Locate the cell with the specified text and output its (X, Y) center coordinate. 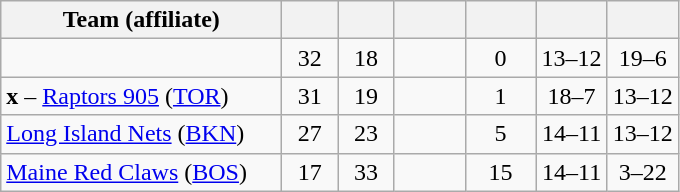
15 (500, 172)
Team (affiliate) (142, 20)
33 (366, 172)
18 (366, 58)
3–22 (642, 172)
27 (310, 134)
19 (366, 96)
32 (310, 58)
x – Raptors 905 (TOR) (142, 96)
23 (366, 134)
17 (310, 172)
31 (310, 96)
Maine Red Claws (BOS) (142, 172)
18–7 (572, 96)
Long Island Nets (BKN) (142, 134)
0 (500, 58)
1 (500, 96)
5 (500, 134)
19–6 (642, 58)
